Find where the given text appears and provide that cell's center as [x, y] coordinate. 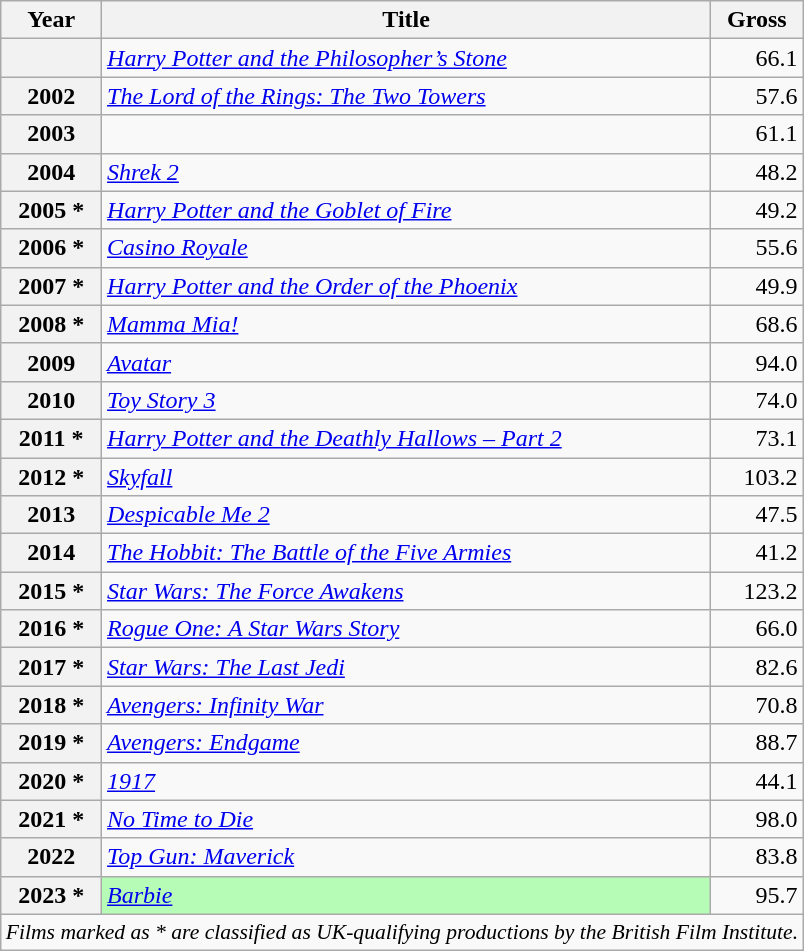
2009 [52, 362]
Avengers: Endgame [406, 743]
103.2 [757, 477]
Films marked as * are classified as UK-qualifying productions by the British Film Institute. [402, 932]
2005 * [52, 210]
Star Wars: The Last Jedi [406, 667]
Mamma Mia! [406, 324]
83.8 [757, 857]
2010 [52, 400]
2022 [52, 857]
Title [406, 20]
Avengers: Infinity War [406, 705]
The Lord of the Rings: The Two Towers [406, 96]
Star Wars: The Force Awakens [406, 591]
123.2 [757, 591]
2006 * [52, 248]
94.0 [757, 362]
Harry Potter and the Deathly Hallows – Part 2 [406, 438]
Skyfall [406, 477]
Barbie [406, 895]
68.6 [757, 324]
No Time to Die [406, 819]
2015 * [52, 591]
Harry Potter and the Philosopher’s Stone [406, 58]
Shrek 2 [406, 172]
41.2 [757, 553]
2014 [52, 553]
Top Gun: Maverick [406, 857]
2023 * [52, 895]
Casino Royale [406, 248]
2017 * [52, 667]
1917 [406, 781]
2016 * [52, 629]
2004 [52, 172]
2002 [52, 96]
55.6 [757, 248]
57.6 [757, 96]
2013 [52, 515]
95.7 [757, 895]
2020 * [52, 781]
2003 [52, 134]
Harry Potter and the Goblet of Fire [406, 210]
2012 * [52, 477]
2011 * [52, 438]
2008 * [52, 324]
Despicable Me 2 [406, 515]
2021 * [52, 819]
49.2 [757, 210]
Toy Story 3 [406, 400]
88.7 [757, 743]
2007 * [52, 286]
66.0 [757, 629]
2019 * [52, 743]
73.1 [757, 438]
2018 * [52, 705]
74.0 [757, 400]
Rogue One: A Star Wars Story [406, 629]
Year [52, 20]
Harry Potter and the Order of the Phoenix [406, 286]
66.1 [757, 58]
48.2 [757, 172]
Avatar [406, 362]
44.1 [757, 781]
98.0 [757, 819]
Gross [757, 20]
61.1 [757, 134]
49.9 [757, 286]
47.5 [757, 515]
70.8 [757, 705]
82.6 [757, 667]
The Hobbit: The Battle of the Five Armies [406, 553]
